Capture the cell that displays the provided text and extract its (X, Y) central coordinate. 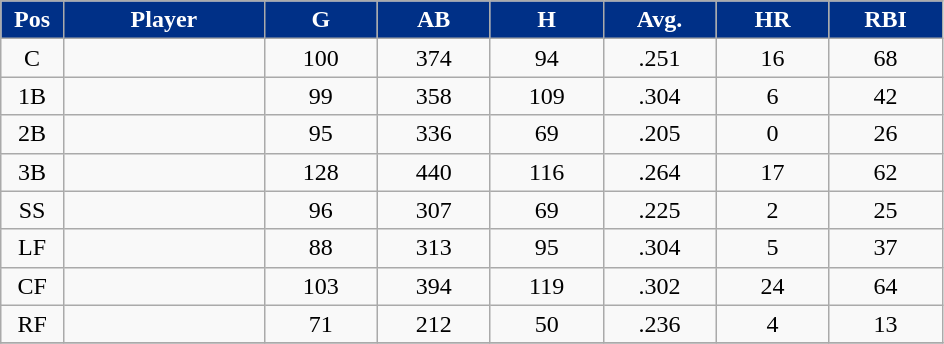
26 (886, 134)
212 (434, 324)
4 (772, 324)
307 (434, 210)
.251 (660, 58)
374 (434, 58)
25 (886, 210)
HR (772, 20)
AB (434, 20)
313 (434, 248)
6 (772, 96)
Avg. (660, 20)
.264 (660, 172)
13 (886, 324)
.205 (660, 134)
440 (434, 172)
H (546, 20)
2B (32, 134)
.302 (660, 286)
.225 (660, 210)
99 (320, 96)
62 (886, 172)
Pos (32, 20)
88 (320, 248)
50 (546, 324)
64 (886, 286)
SS (32, 210)
96 (320, 210)
336 (434, 134)
5 (772, 248)
17 (772, 172)
G (320, 20)
358 (434, 96)
71 (320, 324)
RF (32, 324)
128 (320, 172)
RBI (886, 20)
37 (886, 248)
.236 (660, 324)
119 (546, 286)
1B (32, 96)
LF (32, 248)
42 (886, 96)
2 (772, 210)
C (32, 58)
116 (546, 172)
16 (772, 58)
109 (546, 96)
CF (32, 286)
24 (772, 286)
0 (772, 134)
68 (886, 58)
3B (32, 172)
103 (320, 286)
100 (320, 58)
394 (434, 286)
94 (546, 58)
Player (164, 20)
